Determine the (X, Y) coordinate at the center of the cell enclosing the given text.  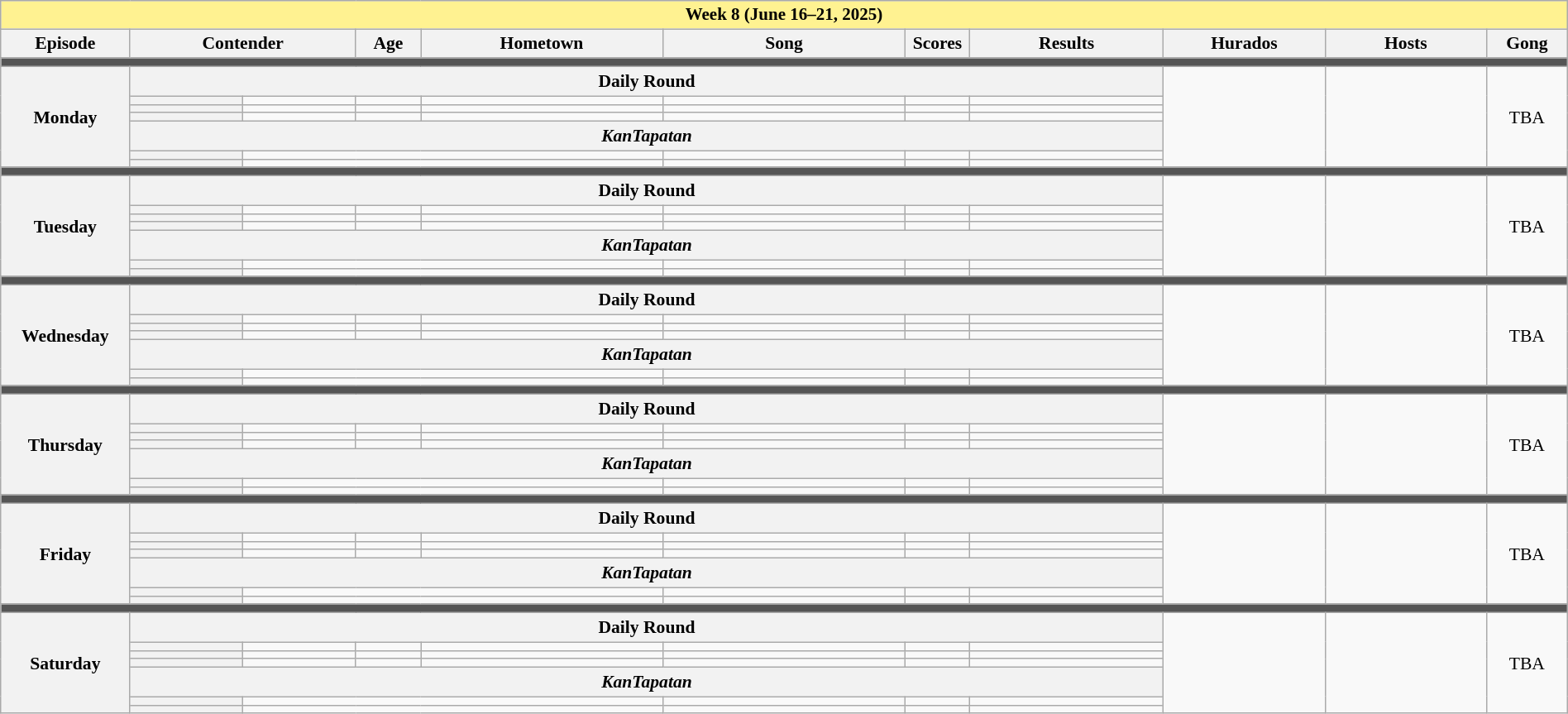
Monday (65, 117)
Results (1067, 44)
Hosts (1406, 44)
Friday (65, 554)
Episode (65, 44)
Hometown (543, 44)
Song (784, 44)
Thursday (65, 445)
Week 8 (June 16–21, 2025) (784, 15)
Gong (1527, 44)
Scores (937, 44)
Saturday (65, 664)
Contender (243, 44)
Tuesday (65, 227)
Age (388, 44)
Wednesday (65, 336)
Hurados (1244, 44)
